Extract the (x, y) coordinate from the center of the cell holding the provided text.  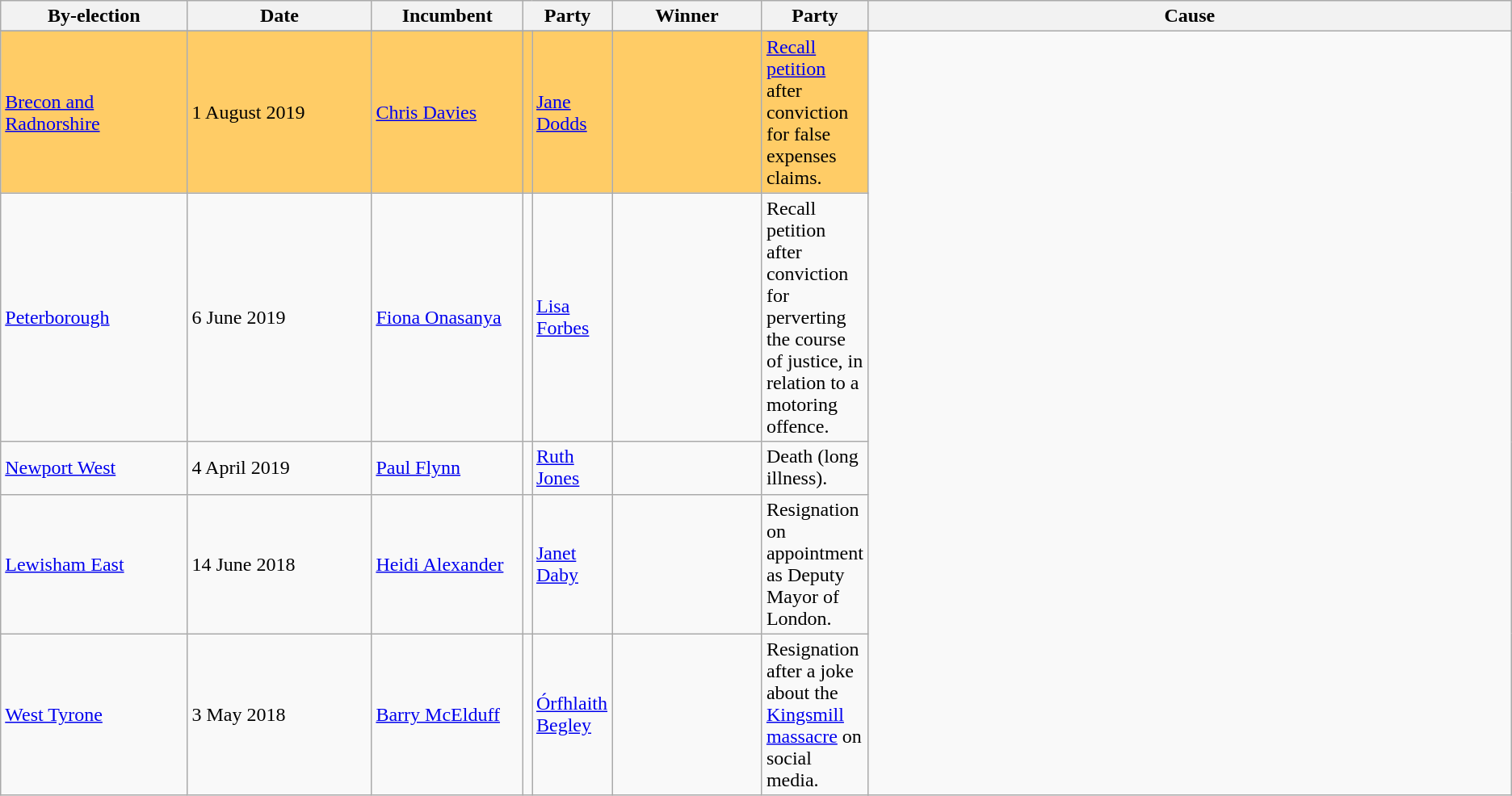
3 May 2018 (279, 714)
Fiona Onasanya (447, 317)
Recall petition after conviction for false expenses claims. (814, 112)
Brecon and Radnorshire (94, 112)
Recall petition after conviction for perverting the course of justice, in relation to a motoring offence. (814, 317)
Ruth Jones (572, 468)
6 June 2019 (279, 317)
Barry McElduff (447, 714)
Lewisham East (94, 563)
By-election (94, 16)
Incumbent (447, 16)
Resignation after a joke about the Kingsmill massacre on social media. (814, 714)
Jane Dodds (572, 112)
Death (long illness). (814, 468)
Winner (687, 16)
Date (279, 16)
Peterborough (94, 317)
Newport West (94, 468)
Chris Davies (447, 112)
Cause (1189, 16)
Paul Flynn (447, 468)
Janet Daby (572, 563)
Heidi Alexander (447, 563)
14 June 2018 (279, 563)
Lisa Forbes (572, 317)
West Tyrone (94, 714)
1 August 2019 (279, 112)
Órfhlaith Begley (572, 714)
4 April 2019 (279, 468)
Resignation on appointment as Deputy Mayor of London. (814, 563)
